Extract the (X, Y) coordinate from the center of the cell holding the provided text.  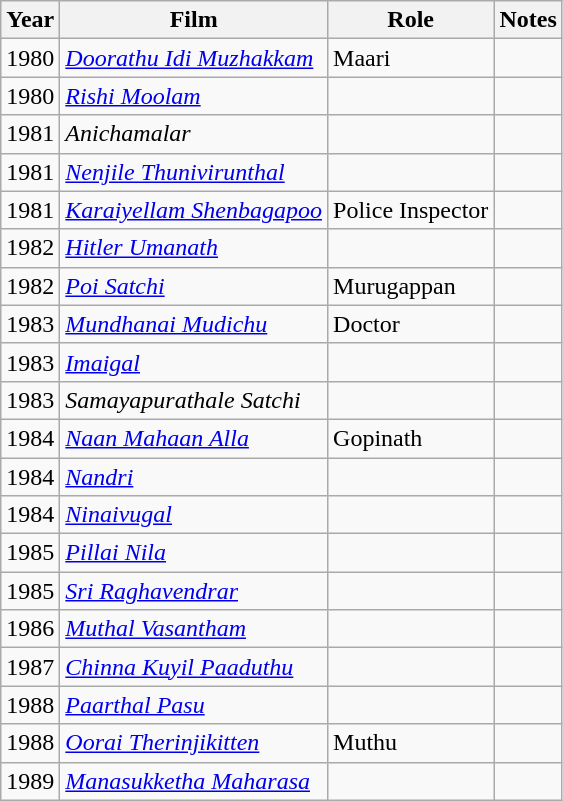
Muthal Vasantham (194, 629)
Pillai Nila (194, 553)
Sri Raghavendrar (194, 591)
1986 (30, 629)
Imaigal (194, 362)
Doctor (411, 324)
Maari (411, 58)
Notes (528, 20)
Ninaivugal (194, 515)
Hitler Umanath (194, 248)
Nandri (194, 477)
Naan Mahaan Alla (194, 438)
Doorathu Idi Muzhakkam (194, 58)
Murugappan (411, 286)
Muthu (411, 743)
Police Inspector (411, 210)
Samayapurathale Satchi (194, 400)
Role (411, 20)
Film (194, 20)
Gopinath (411, 438)
1987 (30, 667)
Year (30, 20)
Manasukketha Maharasa (194, 781)
1989 (30, 781)
Paarthal Pasu (194, 705)
Karaiyellam Shenbagapoo (194, 210)
Nenjile Thunivirunthal (194, 172)
Rishi Moolam (194, 96)
Oorai Therinjikitten (194, 743)
Poi Satchi (194, 286)
Mundhanai Mudichu (194, 324)
Anichamalar (194, 134)
Chinna Kuyil Paaduthu (194, 667)
